Detect which cell encompasses the target text, then output its [X, Y] center coordinate. 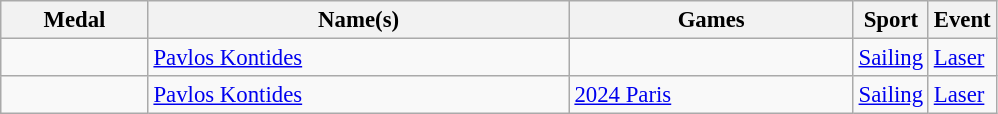
Sport [890, 20]
Name(s) [358, 20]
Medal [74, 20]
Games [711, 20]
Event [962, 20]
2024 Paris [711, 95]
